Scan for the cell matching the given text and deliver its [x, y] coordinate at center. 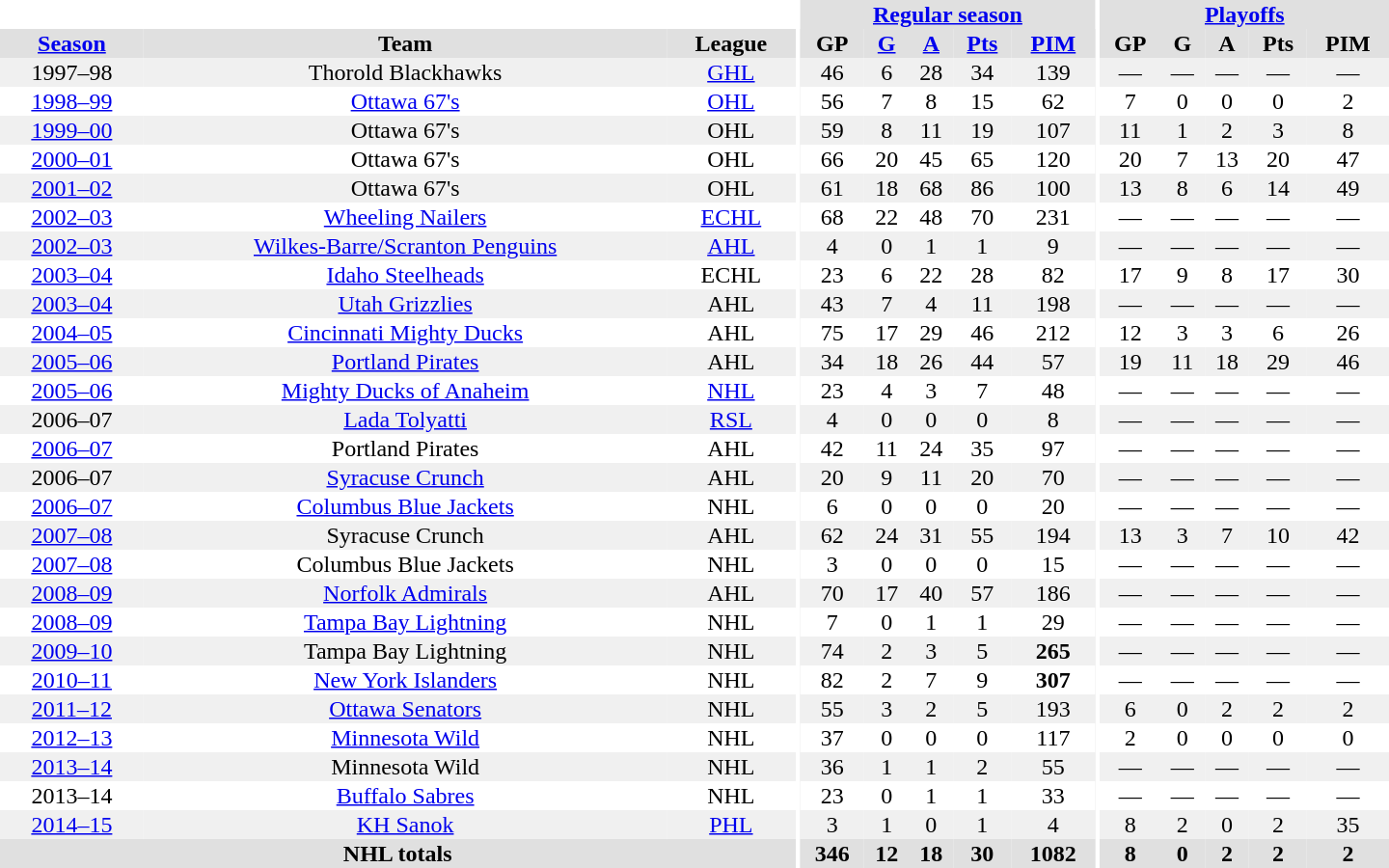
2009–10 [71, 651]
Wilkes-Barre/Scranton Penguins [405, 246]
346 [831, 854]
231 [1053, 217]
Playoffs [1244, 14]
74 [831, 651]
League [731, 43]
193 [1053, 709]
56 [831, 101]
31 [931, 535]
10 [1278, 535]
NHL totals [397, 854]
107 [1053, 130]
33 [1053, 796]
61 [831, 188]
44 [982, 362]
Team [405, 43]
2000–01 [71, 159]
47 [1348, 159]
Mighty Ducks of Anaheim [405, 391]
40 [931, 593]
GHL [731, 72]
Norfolk Admirals [405, 593]
65 [982, 159]
Season [71, 43]
212 [1053, 333]
198 [1053, 304]
100 [1053, 188]
75 [831, 333]
2011–12 [71, 709]
45 [931, 159]
Regular season [947, 14]
117 [1053, 738]
Buffalo Sabres [405, 796]
2004–05 [71, 333]
1997–98 [71, 72]
1998–99 [71, 101]
Cincinnati Mighty Ducks [405, 333]
Thorold Blackhawks [405, 72]
37 [831, 738]
120 [1053, 159]
Utah Grizzlies [405, 304]
265 [1053, 651]
RSL [731, 420]
49 [1348, 188]
Idaho Steelheads [405, 275]
1082 [1053, 854]
66 [831, 159]
59 [831, 130]
2012–13 [71, 738]
307 [1053, 680]
186 [1053, 593]
KH Sanok [405, 825]
2001–02 [71, 188]
194 [1053, 535]
Lada Tolyatti [405, 420]
2014–15 [71, 825]
139 [1053, 72]
14 [1278, 188]
Wheeling Nailers [405, 217]
1999–00 [71, 130]
2010–11 [71, 680]
PHL [731, 825]
97 [1053, 448]
86 [982, 188]
36 [831, 767]
43 [831, 304]
Ottawa Senators [405, 709]
New York Islanders [405, 680]
